Output the (X, Y) coordinate of the center of the cell containing the given text.  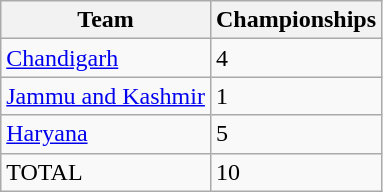
4 (296, 58)
1 (296, 96)
TOTAL (106, 172)
Team (106, 20)
Chandigarh (106, 58)
10 (296, 172)
5 (296, 134)
Haryana (106, 134)
Jammu and Kashmir (106, 96)
Championships (296, 20)
